Capture the cell that displays the provided text and extract its [X, Y] central coordinate. 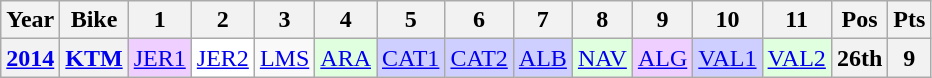
ARA [346, 58]
Year [30, 20]
JER1 [160, 58]
5 [410, 20]
Bike [94, 20]
7 [542, 20]
Pos [859, 20]
VAL2 [796, 58]
NAV [602, 58]
LMS [284, 58]
ALB [542, 58]
6 [479, 20]
10 [728, 20]
8 [602, 20]
KTM [94, 58]
Pts [910, 20]
11 [796, 20]
4 [346, 20]
2 [222, 20]
ALG [662, 58]
JER2 [222, 58]
CAT2 [479, 58]
1 [160, 20]
2014 [30, 58]
VAL1 [728, 58]
3 [284, 20]
26th [859, 58]
CAT1 [410, 58]
